Pinpoint the cell where the given text exists, returning its (X, Y) midpoint coordinate. 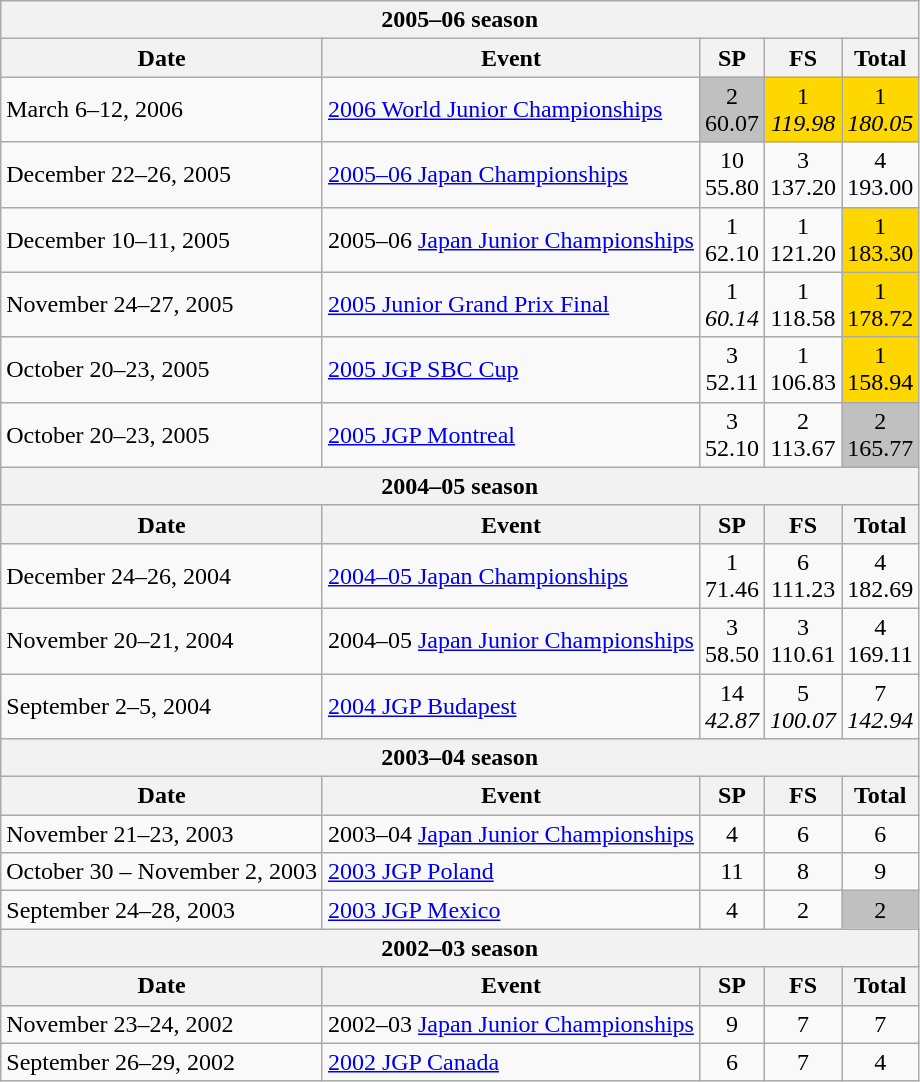
1 180.05 (880, 110)
2005 JGP SBC Cup (510, 370)
2005–06 season (460, 20)
November 23–24, 2002 (162, 1024)
1 60.14 (732, 304)
1 158.94 (880, 370)
4 182.69 (880, 576)
2003 JGP Mexico (510, 910)
September 26–29, 2002 (162, 1062)
1 62.10 (732, 240)
3 137.20 (804, 174)
December 10–11, 2005 (162, 240)
2002–03 season (460, 948)
1 121.20 (804, 240)
2003–04 season (460, 758)
2005–06 Japan Championships (510, 174)
7 142.94 (880, 706)
2002 JGP Canada (510, 1062)
6 111.23 (804, 576)
4 193.00 (880, 174)
2003–04 Japan Junior Championships (510, 834)
2006 World Junior Championships (510, 110)
1 118.58 (804, 304)
2004–05 season (460, 486)
2 113.67 (804, 434)
September 2–5, 2004 (162, 706)
2004–05 Japan Junior Championships (510, 640)
2 165.77 (880, 434)
November 20–21, 2004 (162, 640)
2004 JGP Budapest (510, 706)
2003 JGP Poland (510, 872)
3 52.11 (732, 370)
1 119.98 (804, 110)
December 22–26, 2005 (162, 174)
March 6–12, 2006 (162, 110)
December 24–26, 2004 (162, 576)
November 24–27, 2005 (162, 304)
1 183.30 (880, 240)
September 24–28, 2003 (162, 910)
5 100.07 (804, 706)
2004–05 Japan Championships (510, 576)
3 58.50 (732, 640)
2 60.07 (732, 110)
3 110.61 (804, 640)
2005–06 Japan Junior Championships (510, 240)
10 55.80 (732, 174)
2005 Junior Grand Prix Final (510, 304)
November 21–23, 2003 (162, 834)
11 (732, 872)
1 178.72 (880, 304)
8 (804, 872)
14 42.87 (732, 706)
1 106.83 (804, 370)
4 169.11 (880, 640)
3 52.10 (732, 434)
2002–03 Japan Junior Championships (510, 1024)
2005 JGP Montreal (510, 434)
October 30 – November 2, 2003 (162, 872)
1 71.46 (732, 576)
